Capture the cell that displays the provided text and extract its [X, Y] central coordinate. 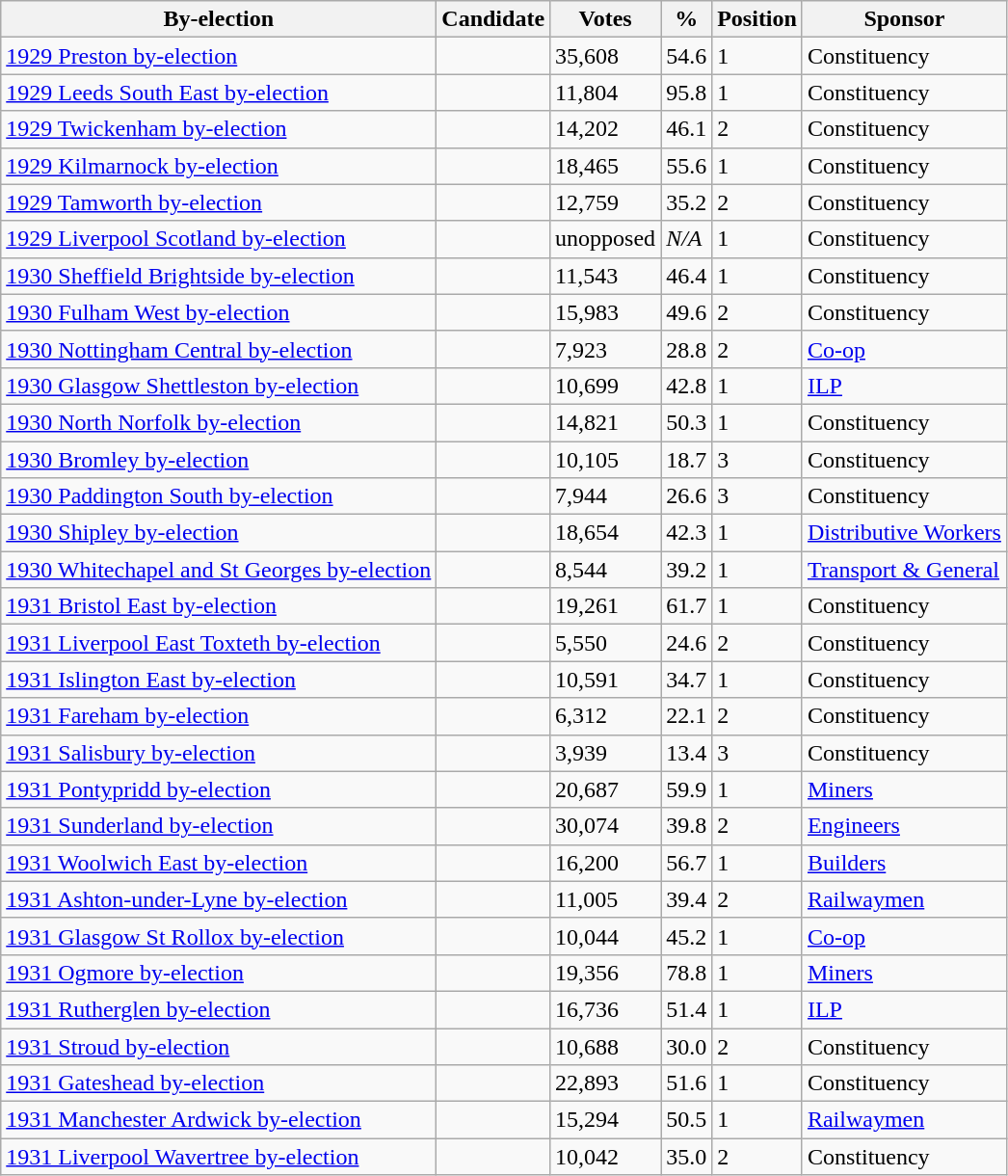
26.6 [686, 496]
35.2 [686, 202]
24.6 [686, 643]
1930 Whitechapel and St Georges by-election [219, 570]
1931 Islington East by-election [219, 680]
42.8 [686, 386]
1930 Nottingham Central by-election [219, 349]
6,312 [605, 716]
39.8 [686, 826]
Distributive Workers [904, 533]
By-election [219, 19]
42.3 [686, 533]
30,074 [605, 826]
1930 Bromley by-election [219, 460]
1929 Preston by-election [219, 56]
35.0 [686, 1157]
Transport & General [904, 570]
95.8 [686, 93]
1931 Stroud by-election [219, 1046]
34.7 [686, 680]
10,044 [605, 936]
3,939 [605, 753]
1930 Paddington South by-election [219, 496]
28.8 [686, 349]
8,544 [605, 570]
54.6 [686, 56]
15,294 [605, 1120]
1931 Sunderland by-election [219, 826]
1931 Fareham by-election [219, 716]
Position [757, 19]
1931 Ogmore by-election [219, 973]
19,261 [605, 606]
Candidate [493, 19]
10,688 [605, 1046]
1931 Rutherglen by-election [219, 1009]
55.6 [686, 166]
50.5 [686, 1120]
51.4 [686, 1009]
39.4 [686, 899]
7,923 [605, 349]
18,465 [605, 166]
13.4 [686, 753]
20,687 [605, 789]
11,005 [605, 899]
14,202 [605, 129]
19,356 [605, 973]
1931 Liverpool Wavertree by-election [219, 1157]
22.1 [686, 716]
1930 Shipley by-election [219, 533]
59.9 [686, 789]
16,200 [605, 863]
11,543 [605, 276]
1930 Sheffield Brightside by-election [219, 276]
1931 Manchester Ardwick by-election [219, 1120]
1929 Tamworth by-election [219, 202]
30.0 [686, 1046]
46.1 [686, 129]
61.7 [686, 606]
51.6 [686, 1083]
1929 Leeds South East by-election [219, 93]
1931 Glasgow St Rollox by-election [219, 936]
unopposed [605, 239]
35,608 [605, 56]
1930 Fulham West by-election [219, 312]
56.7 [686, 863]
12,759 [605, 202]
1931 Bristol East by-election [219, 606]
Votes [605, 19]
1931 Ashton-under-Lyne by-election [219, 899]
1931 Woolwich East by-election [219, 863]
1931 Salisbury by-election [219, 753]
22,893 [605, 1083]
Sponsor [904, 19]
10,105 [605, 460]
50.3 [686, 422]
1931 Liverpool East Toxteth by-election [219, 643]
14,821 [605, 422]
11,804 [605, 93]
Engineers [904, 826]
1929 Kilmarnock by-election [219, 166]
16,736 [605, 1009]
78.8 [686, 973]
45.2 [686, 936]
% [686, 19]
1930 North Norfolk by-election [219, 422]
5,550 [605, 643]
46.4 [686, 276]
N/A [686, 239]
1929 Twickenham by-election [219, 129]
15,983 [605, 312]
1929 Liverpool Scotland by-election [219, 239]
7,944 [605, 496]
1930 Glasgow Shettleston by-election [219, 386]
18,654 [605, 533]
49.6 [686, 312]
10,591 [605, 680]
Builders [904, 863]
18.7 [686, 460]
39.2 [686, 570]
10,699 [605, 386]
1931 Pontypridd by-election [219, 789]
1931 Gateshead by-election [219, 1083]
10,042 [605, 1157]
